Output the [X, Y] coordinate of the center of the cell containing the given text.  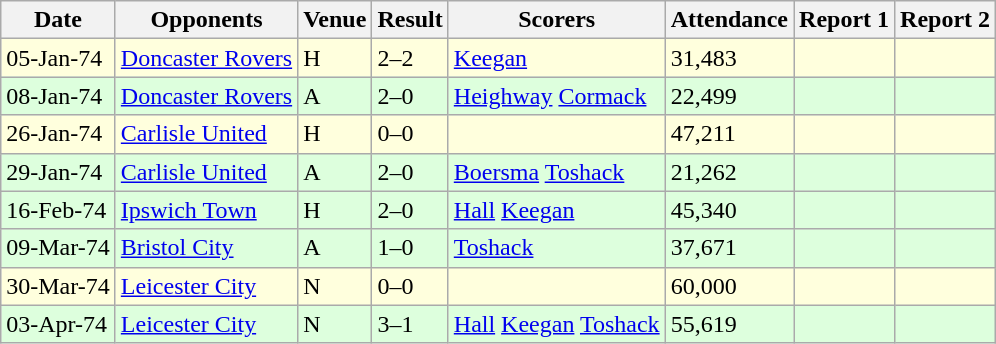
21,262 [729, 172]
16-Feb-74 [58, 210]
47,211 [729, 134]
2–2 [410, 58]
Result [410, 20]
29-Jan-74 [58, 172]
03-Apr-74 [58, 324]
Venue [335, 20]
05-Jan-74 [58, 58]
22,499 [729, 96]
Report 2 [946, 20]
31,483 [729, 58]
Scorers [556, 20]
Hall Keegan Toshack [556, 324]
3–1 [410, 324]
26-Jan-74 [58, 134]
Toshack [556, 248]
09-Mar-74 [58, 248]
Heighway Cormack [556, 96]
Keegan [556, 58]
45,340 [729, 210]
Bristol City [206, 248]
55,619 [729, 324]
Date [58, 20]
Attendance [729, 20]
Hall Keegan [556, 210]
Boersma Toshack [556, 172]
Ipswich Town [206, 210]
30-Mar-74 [58, 286]
Opponents [206, 20]
Report 1 [844, 20]
37,671 [729, 248]
60,000 [729, 286]
08-Jan-74 [58, 96]
1–0 [410, 248]
